Capture the cell that displays the provided text and extract its [X, Y] central coordinate. 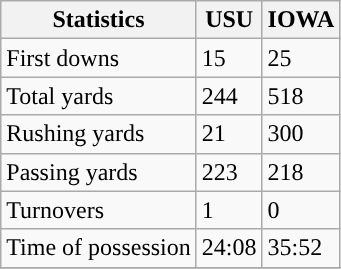
35:52 [301, 248]
24:08 [229, 248]
218 [301, 172]
15 [229, 58]
223 [229, 172]
25 [301, 58]
Rushing yards [99, 134]
244 [229, 96]
First downs [99, 58]
300 [301, 134]
Total yards [99, 96]
21 [229, 134]
Statistics [99, 20]
1 [229, 210]
IOWA [301, 20]
518 [301, 96]
Time of possession [99, 248]
Passing yards [99, 172]
0 [301, 210]
USU [229, 20]
Turnovers [99, 210]
